Search for the cell housing the specified text and yield its [x, y] center coordinate. 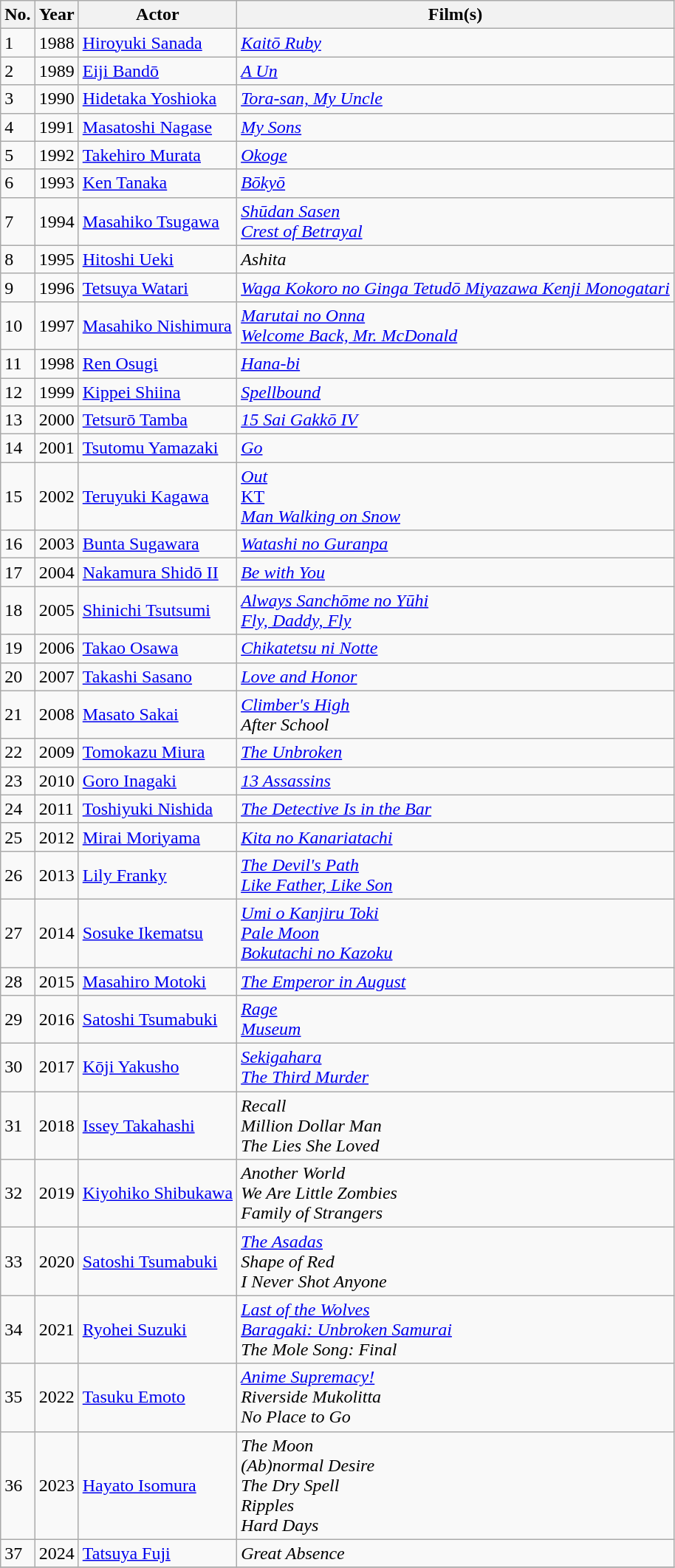
Love and Honor [456, 677]
2005 [56, 610]
Hana-bi [456, 363]
13 [18, 420]
18 [18, 610]
Teruyuki Kagawa [157, 496]
25 [18, 837]
2012 [56, 837]
2013 [56, 874]
Masahiro Motoki [157, 982]
Watashi no Guranpa [456, 544]
13 Assassins [456, 781]
2000 [56, 420]
2023 [56, 1485]
9 [18, 287]
Marutai no OnnaWelcome Back, Mr. McDonald [456, 325]
Hayato Isomura [157, 1485]
2024 [56, 1553]
RecallMillion Dollar ManThe Lies She Loved [456, 1126]
OutKTMan Walking on Snow [456, 496]
2015 [56, 982]
Tomokazu Miura [157, 753]
1989 [56, 71]
Tora-san, My Uncle [456, 99]
30 [18, 1068]
Kōji Yakusho [157, 1068]
22 [18, 753]
20 [18, 677]
15 [18, 496]
Kiyohiko Shibukawa [157, 1194]
My Sons [456, 127]
Hidetaka Yoshioka [157, 99]
Chikatetsu ni Notte [456, 648]
Climber's HighAfter School [456, 715]
17 [18, 572]
SekigaharaThe Third Murder [456, 1068]
Umi o Kanjiru TokiPale MoonBokutachi no Kazoku [456, 933]
The Unbroken [456, 753]
The Moon(Ab)normal DesireThe Dry SpellRipplesHard Days [456, 1485]
Great Absence [456, 1553]
21 [18, 715]
Masatoshi Nagase [157, 127]
Goro Inagaki [157, 781]
Another WorldWe Are Little ZombiesFamily of Strangers [456, 1194]
Sosuke Ikematsu [157, 933]
29 [18, 1019]
2010 [56, 781]
2006 [56, 648]
Be with You [456, 572]
No. [18, 15]
Tatsuya Fuji [157, 1553]
RageMuseum [456, 1019]
1993 [56, 183]
2011 [56, 809]
2022 [56, 1397]
Actor [157, 15]
Masahiko Tsugawa [157, 222]
1 [18, 43]
Always Sanchōme no YūhiFly, Daddy, Fly [456, 610]
A Un [456, 71]
2008 [56, 715]
32 [18, 1194]
1991 [56, 127]
2009 [56, 753]
Toshiyuki Nishida [157, 809]
2016 [56, 1019]
Bunta Sugawara [157, 544]
Film(s) [456, 15]
Ryohei Suzuki [157, 1329]
2019 [56, 1194]
1995 [56, 259]
The AsadasShape of RedI Never Shot Anyone [456, 1261]
Kippei Shiina [157, 392]
7 [18, 222]
4 [18, 127]
11 [18, 363]
Masahiko Nishimura [157, 325]
24 [18, 809]
The Detective Is in the Bar [456, 809]
1997 [56, 325]
Go [456, 448]
Hiroyuki Sanada [157, 43]
Ren Osugi [157, 363]
2002 [56, 496]
19 [18, 648]
Tetsurō Tamba [157, 420]
23 [18, 781]
Eiji Bandō [157, 71]
The Emperor in August [456, 982]
1998 [56, 363]
15 Sai Gakkō IV [456, 420]
1994 [56, 222]
Lily Franky [157, 874]
Kaitō Ruby [456, 43]
12 [18, 392]
2004 [56, 572]
10 [18, 325]
Issey Takahashi [157, 1126]
Shūdan SasenCrest of Betrayal [456, 222]
Spellbound [456, 392]
Last of the WolvesBaragaki: Unbroken SamuraiThe Mole Song: Final [456, 1329]
Bōkyō [456, 183]
2 [18, 71]
1988 [56, 43]
Ashita [456, 259]
1999 [56, 392]
Kita no Kanariatachi [456, 837]
33 [18, 1261]
5 [18, 155]
8 [18, 259]
Takehiro Murata [157, 155]
Takao Osawa [157, 648]
2020 [56, 1261]
6 [18, 183]
Ken Tanaka [157, 183]
26 [18, 874]
Tsutomu Yamazaki [157, 448]
2007 [56, 677]
2003 [56, 544]
2021 [56, 1329]
Hitoshi Ueki [157, 259]
Okoge [456, 155]
14 [18, 448]
3 [18, 99]
Tetsuya Watari [157, 287]
1996 [56, 287]
31 [18, 1126]
37 [18, 1553]
Takashi Sasano [157, 677]
The Devil's PathLike Father, Like Son [456, 874]
2018 [56, 1126]
Tasuku Emoto [157, 1397]
34 [18, 1329]
2014 [56, 933]
28 [18, 982]
Anime Supremacy!Riverside MukolittaNo Place to Go [456, 1397]
Waga Kokoro no Ginga Tetudō Miyazawa Kenji Monogatari [456, 287]
35 [18, 1397]
2017 [56, 1068]
Masato Sakai [157, 715]
Year [56, 15]
Nakamura Shidō II [157, 572]
1990 [56, 99]
1992 [56, 155]
Shinichi Tsutsumi [157, 610]
2001 [56, 448]
36 [18, 1485]
16 [18, 544]
27 [18, 933]
Mirai Moriyama [157, 837]
